Pinpoint the cell where the given text exists, returning its (x, y) midpoint coordinate. 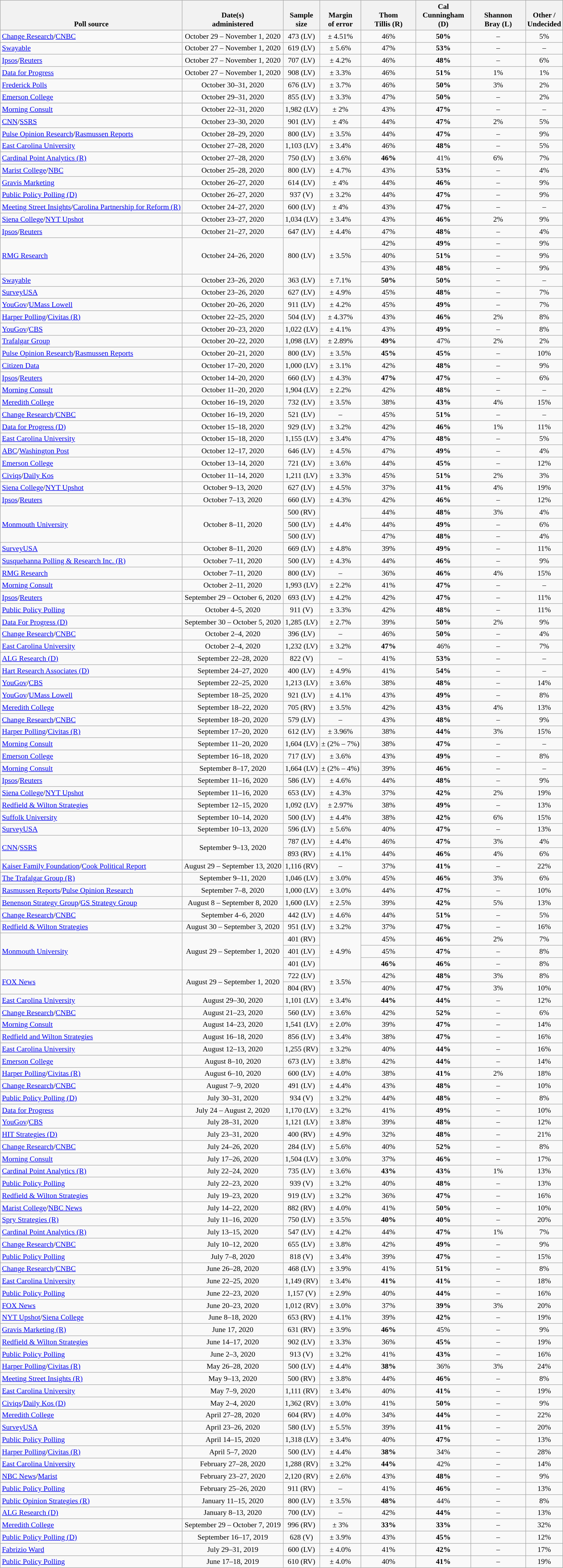
October 9–13, 2020 (233, 488)
June 2–3, 2020 (233, 1354)
934 (V) (301, 1098)
August 30 – September 3, 2020 (233, 927)
July 23–31, 2020 (233, 1135)
October 29 – November 1, 2020 (233, 36)
1,213 (LV) (301, 683)
August 14–23, 2020 (233, 1025)
July 28–31, 2020 (233, 1122)
1,664 (LV) (301, 768)
Samplesize (301, 15)
October 11–20, 2020 (233, 390)
October 24–27, 2020 (233, 207)
± 5.5% (340, 1428)
August 29–30, 2020 (233, 1000)
± 4.51% (340, 36)
CalCunningham (D) (443, 15)
21% (544, 1135)
October 12–17, 2020 (233, 451)
August 16–18, 2020 (233, 1037)
October 2–11, 2020 (233, 585)
1,982 (LV) (301, 110)
July 22–23, 2020 (233, 1184)
Benenson Strategy Group/GS Strategy Group (91, 903)
929 (LV) (301, 427)
Data for Progress (D) (91, 427)
939 (V) (301, 1184)
735 (LV) (301, 1171)
396 (LV) (301, 634)
1,116 (RV) (301, 866)
673 (LV) (301, 1061)
1,012 (RV) (301, 1306)
± 2.5% (340, 903)
± (2% – 4%) (340, 768)
1,046 (LV) (301, 878)
1,255 (RV) (301, 1049)
1,362 (RV) (301, 1403)
911 (V) (301, 610)
700 (LV) (301, 1513)
± 4.7% (340, 171)
1,034 (LV) (301, 219)
February 25–26, 2020 (233, 1489)
ABC/Washington Post (91, 451)
612 (LV) (301, 732)
± 2.0% (340, 1025)
Hart Research Associates (D) (91, 671)
1,604 (LV) (301, 744)
October 24–26, 2020 (233, 256)
September 18–22, 2020 (233, 707)
822 (V) (301, 659)
± (2% – 7%) (340, 744)
Data For Progress (D) (91, 622)
August 12–13, 2020 (233, 1049)
1,155 (LV) (301, 439)
693 (LV) (301, 598)
24% (544, 1367)
± 4.37% (340, 317)
Gravis Marketing (R) (91, 1330)
Trafalgar Group (91, 341)
August 6–10, 2020 (233, 1074)
1,157 (V) (301, 1293)
October 30–31, 2020 (233, 85)
May 9–13, 2020 (233, 1379)
September 30 – October 5, 2020 (233, 622)
1,149 (RV) (301, 1281)
856 (LV) (301, 1037)
547 (LV) (301, 1232)
Gravis Marketing (91, 183)
521 (LV) (301, 415)
July 10–12, 2020 (233, 1245)
Poll source (91, 15)
± 3.96% (340, 732)
Susquehanna Polling & Research Inc. (R) (91, 561)
1,232 (LV) (301, 646)
Marist College/NBC News (91, 1208)
July 30–31, 2020 (233, 1098)
May 7–9, 2020 (233, 1391)
April 14–15, 2020 (233, 1440)
September 17–20, 2020 (233, 732)
October 21–27, 2020 (233, 232)
September 29 – October 6, 2020 (233, 598)
722 (LV) (301, 976)
721 (LV) (301, 464)
May 26–28, 2020 (233, 1367)
473 (LV) (301, 36)
September 9–11, 2020 (233, 878)
October 20–21, 2020 (233, 354)
Civiqs/Daily Kos (91, 476)
1,288 (RV) (301, 1464)
1,904 (LV) (301, 390)
628 (V) (301, 1538)
October 20–26, 2020 (233, 305)
September 10–13, 2020 (233, 829)
± 7.1% (340, 280)
April 27–28, 2020 (233, 1415)
653 (LV) (301, 793)
September 18–20, 2020 (233, 720)
June 20–23, 2020 (233, 1306)
901 (LV) (301, 122)
54% (443, 671)
Meeting Street Insights/Carolina Partnership for Reform (R) (91, 207)
October 23–27, 2020 (233, 219)
1,092 (LV) (301, 805)
June 26–28, 2020 (233, 1269)
June 17, 2020 (233, 1330)
January 8–13, 2020 (233, 1513)
1,541 (LV) (301, 1025)
± 3% (340, 1525)
1,101 (LV) (301, 1000)
Date(s)administered (233, 15)
669 (LV) (301, 549)
June 22–23, 2020 (233, 1293)
580 (LV) (301, 1428)
August 8–10, 2020 (233, 1061)
717 (LV) (301, 756)
Marist College/NBC (91, 171)
579 (LV) (301, 720)
August 21–23, 2020 (233, 1013)
1,211 (LV) (301, 476)
937 (V) (301, 195)
July 7–8, 2020 (233, 1257)
September 29 – October 7, 2019 (233, 1525)
October 23–30, 2020 (233, 122)
February 27–28, 2020 (233, 1464)
893 (RV) (301, 854)
911 (LV) (301, 305)
April 23–26, 2020 (233, 1428)
902 (LV) (301, 1342)
1,285 (LV) (301, 622)
September 22–25, 2020 (233, 683)
September 8–17, 2020 (233, 768)
NBC News/Marist (91, 1477)
± 3.7% (340, 85)
Marginof error (340, 15)
September 16–18, 2020 (233, 756)
818 (V) (301, 1257)
604 (RV) (301, 1415)
1,111 (RV) (301, 1391)
June 14–17, 2020 (233, 1342)
October 17–20, 2020 (233, 366)
919 (LV) (301, 1196)
1,098 (LV) (301, 341)
560 (LV) (301, 1013)
1,170 (LV) (301, 1110)
1,504 (LV) (301, 1159)
September 24–27, 2020 (233, 671)
September 10–14, 2020 (233, 817)
1,103 (LV) (301, 146)
653 (RV) (301, 1318)
631 (RV) (301, 1330)
284 (LV) (301, 1147)
614 (LV) (301, 183)
± 2.89% (340, 341)
July 17–26, 2020 (233, 1159)
July 24 – August 2, 2020 (233, 1110)
655 (LV) (301, 1245)
October 11–14, 2020 (233, 476)
August 8 – September 8, 2020 (233, 903)
400 (LV) (301, 671)
Fabrizio Ward (91, 1550)
January 11–15, 2020 (233, 1501)
401 (RV) (301, 939)
August 29 – September 13, 2020 (233, 866)
442 (LV) (301, 915)
787 (LV) (301, 842)
September 7–8, 2020 (233, 891)
July 19–23, 2020 (233, 1196)
676 (LV) (301, 85)
October 20–23, 2020 (233, 329)
September 9–13, 2020 (233, 848)
951 (LV) (301, 927)
Civiqs/Daily Kos (D) (91, 1403)
2,120 (RV) (301, 1477)
1,121 (LV) (301, 1122)
882 (RV) (301, 1208)
± 3.1% (340, 366)
Redfield and Wilton Strategies (91, 1037)
NYT Upshot/Siena College (91, 1318)
September 18–25, 2020 (233, 695)
October 20–22, 2020 (233, 341)
Kaiser Family Foundation/Cook Political Report (91, 866)
± 2.97% (340, 805)
400 (RV) (301, 1135)
October 7–13, 2020 (233, 500)
996 (RV) (301, 1525)
October 29–31, 2020 (233, 97)
September 4–6, 2020 (233, 915)
491 (LV) (301, 1086)
September 22–28, 2020 (233, 659)
September 16–17, 2019 (233, 1538)
July 13–15, 2020 (233, 1232)
July 24–26, 2020 (233, 1147)
October 22–31, 2020 (233, 110)
Public Opinion Strategies (R) (91, 1501)
± 2.9% (340, 1293)
October 28–29, 2020 (233, 134)
Citizen Data (91, 366)
± 2.7% (340, 622)
855 (LV) (301, 97)
Frederick Polls (91, 85)
July 22–24, 2020 (233, 1171)
± 4.8% (340, 549)
June 17–18, 2019 (233, 1562)
May 2–4, 2020 (233, 1403)
1,600 (LV) (301, 903)
± 2% (340, 110)
July 11–16, 2020 (233, 1220)
July 14–22, 2020 (233, 1208)
October 13–14, 2020 (233, 464)
August 7–9, 2020 (233, 1086)
804 (RV) (301, 988)
June 8–18, 2020 (233, 1318)
April 5–7, 2020 (233, 1452)
911 (RV) (301, 1489)
1,993 (LV) (301, 585)
913 (V) (301, 1354)
732 (LV) (301, 403)
September 12–15, 2020 (233, 805)
October 25–28, 2020 (233, 171)
596 (LV) (301, 829)
705 (RV) (301, 707)
921 (LV) (301, 695)
Meeting Street Insights (R) (91, 1379)
363 (LV) (301, 280)
647 (LV) (301, 232)
June 22–25, 2020 (233, 1281)
586 (LV) (301, 781)
707 (LV) (301, 61)
28% (544, 1452)
619 (LV) (301, 48)
July 29–31, 2019 (233, 1550)
October 4–5, 2020 (233, 610)
October 22–25, 2020 (233, 317)
Spry Strategies (R) (91, 1220)
ShannonBray (L) (498, 15)
HIT Strategies (D) (91, 1135)
October 14–20, 2020 (233, 378)
504 (LV) (301, 317)
ThomTillis (R) (388, 15)
646 (LV) (301, 451)
610 (RV) (301, 1562)
± 2.6% (340, 1477)
Rasmussen Reports/Pulse Opinion Research (91, 891)
1,022 (LV) (301, 329)
Other /Undecided (544, 15)
September 11–20, 2020 (233, 744)
The Trafalgar Group (R) (91, 878)
468 (LV) (301, 1269)
908 (LV) (301, 73)
Suffolk University (91, 817)
1,318 (LV) (301, 1440)
February 23–27, 2020 (233, 1477)
